Scan for the cell matching the given text and deliver its [x, y] coordinate at center. 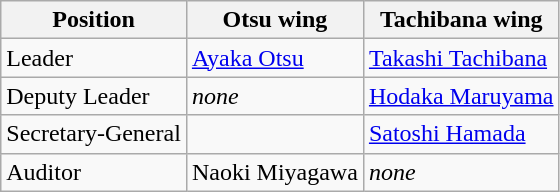
Hodaka Maruyama [461, 96]
Tachibana wing [461, 20]
Satoshi Hamada [461, 134]
Takashi Tachibana [461, 58]
Naoki Miyagawa [274, 172]
Secretary-General [94, 134]
Deputy Leader [94, 96]
Otsu wing [274, 20]
Position [94, 20]
Ayaka Otsu [274, 58]
Auditor [94, 172]
Leader [94, 58]
